Search for the cell housing the specified text and yield its [x, y] center coordinate. 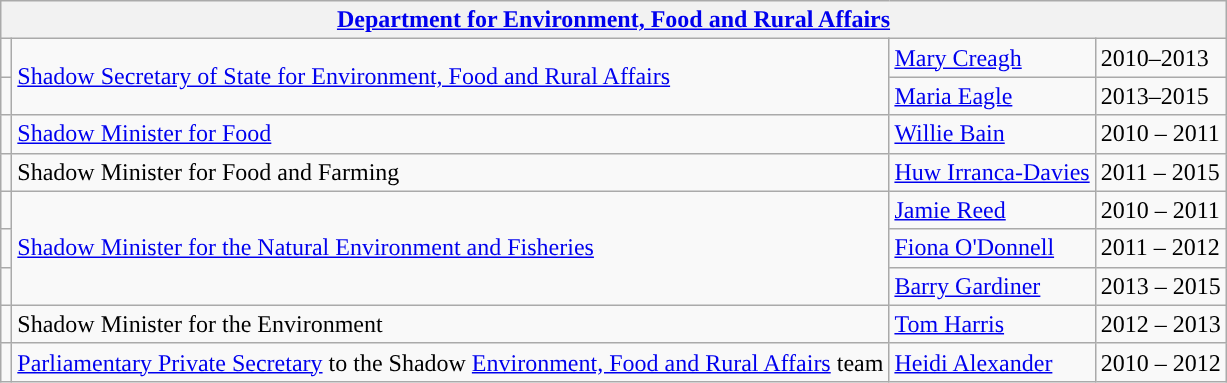
2010 – 2012 [1160, 362]
Shadow Minister for Food and Farming [450, 172]
Heidi Alexander [992, 362]
Fiona O'Donnell [992, 248]
Parliamentary Private Secretary to the Shadow Environment, Food and Rural Affairs team [450, 362]
Shadow Secretary of State for Environment, Food and Rural Affairs [450, 77]
Tom Harris [992, 324]
Maria Eagle [992, 96]
Shadow Minister for Food [450, 134]
2011 – 2015 [1160, 172]
2011 – 2012 [1160, 248]
2013 – 2015 [1160, 286]
Department for Environment, Food and Rural Affairs [614, 20]
Huw Irranca-Davies [992, 172]
Barry Gardiner [992, 286]
Shadow Minister for the Natural Environment and Fisheries [450, 248]
Willie Bain [992, 134]
Mary Creagh [992, 58]
Jamie Reed [992, 210]
2012 – 2013 [1160, 324]
Shadow Minister for the Environment [450, 324]
2010–2013 [1160, 58]
2013–2015 [1160, 96]
